Locate the cell with the specified text and output its (x, y) center coordinate. 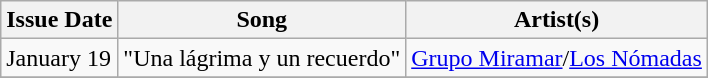
Song (262, 20)
January 19 (60, 58)
"Una lágrima y un recuerdo" (262, 58)
Artist(s) (557, 20)
Issue Date (60, 20)
Grupo Miramar/Los Nómadas (557, 58)
